Return [x, y] of the center of cell containing provided text 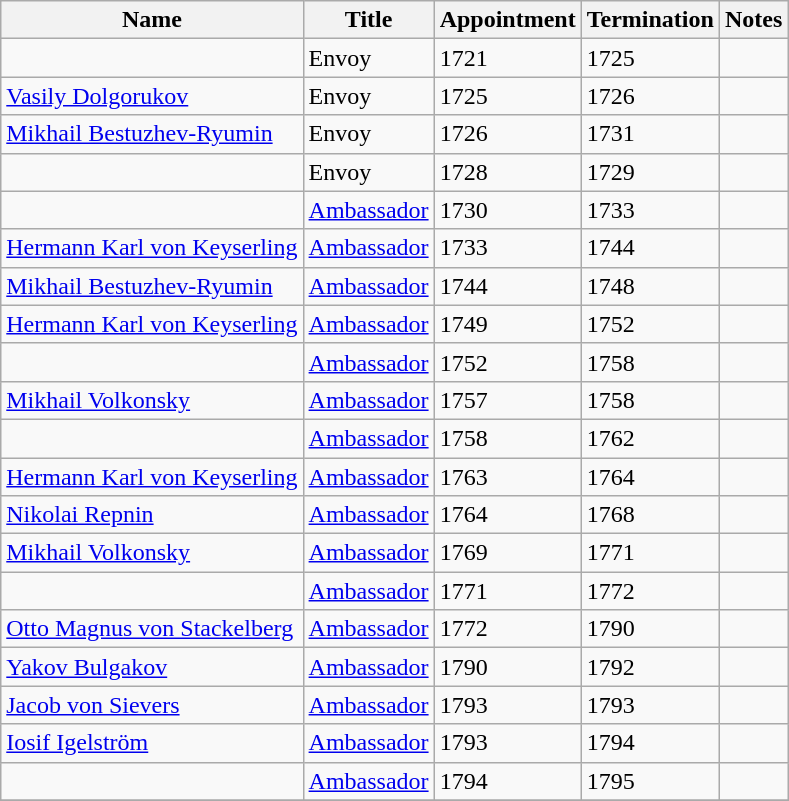
Iosif Igelström [152, 743]
1762 [650, 438]
Appointment [508, 20]
1729 [650, 172]
Otto Magnus von Stackelberg [152, 629]
Termination [650, 20]
1769 [508, 553]
1768 [650, 515]
Jacob von Sievers [152, 705]
Name [152, 20]
1730 [508, 210]
1757 [508, 400]
1763 [508, 477]
Vasily Dolgorukov [152, 96]
Yakov Bulgakov [152, 667]
1728 [508, 172]
Nikolai Repnin [152, 515]
Title [368, 20]
1721 [508, 58]
1795 [650, 781]
1749 [508, 324]
1792 [650, 667]
1731 [650, 134]
1748 [650, 286]
Notes [753, 20]
